Identify which cell holds the provided text, then report its (x, y) central coordinate. 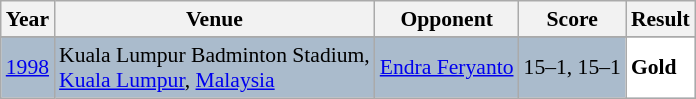
15–1, 15–1 (572, 68)
1998 (28, 68)
Venue (214, 19)
Kuala Lumpur Badminton Stadium,Kuala Lumpur, Malaysia (214, 68)
Gold (660, 68)
Year (28, 19)
Opponent (447, 19)
Score (572, 19)
Result (660, 19)
Endra Feryanto (447, 68)
